Capture the cell that displays the provided text and extract its (x, y) central coordinate. 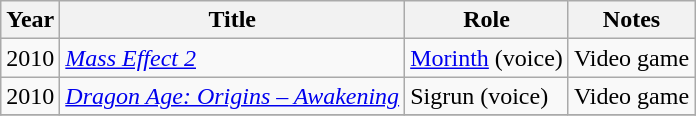
Title (232, 20)
Role (487, 20)
Notes (631, 20)
Dragon Age: Origins – Awakening (232, 96)
Sigrun (voice) (487, 96)
Mass Effect 2 (232, 58)
Year (30, 20)
Morinth (voice) (487, 58)
